Capture the cell that displays the provided text and extract its [x, y] central coordinate. 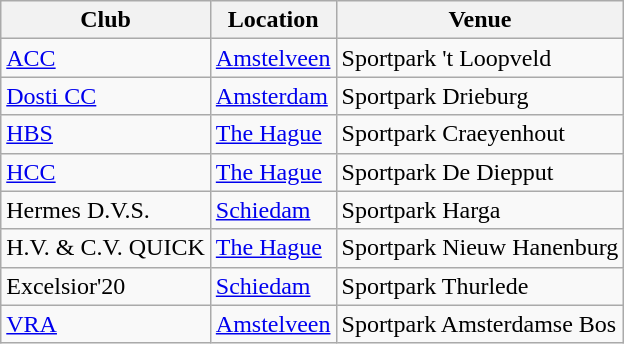
Sportpark 't Loopveld [480, 58]
Dosti CC [106, 96]
Excelsior'20 [106, 286]
HCC [106, 172]
ACC [106, 58]
Sportpark Thurlede [480, 286]
H.V. & C.V. QUICK [106, 248]
Sportpark Harga [480, 210]
Sportpark Nieuw Hanenburg [480, 248]
Sportpark Amsterdamse Bos [480, 324]
Amsterdam [273, 96]
VRA [106, 324]
Club [106, 20]
HBS [106, 134]
Sportpark Drieburg [480, 96]
Sportpark De Diepput [480, 172]
Location [273, 20]
Sportpark Craeyenhout [480, 134]
Hermes D.V.S. [106, 210]
Venue [480, 20]
